Locate the cell with the specified text and output its (X, Y) center coordinate. 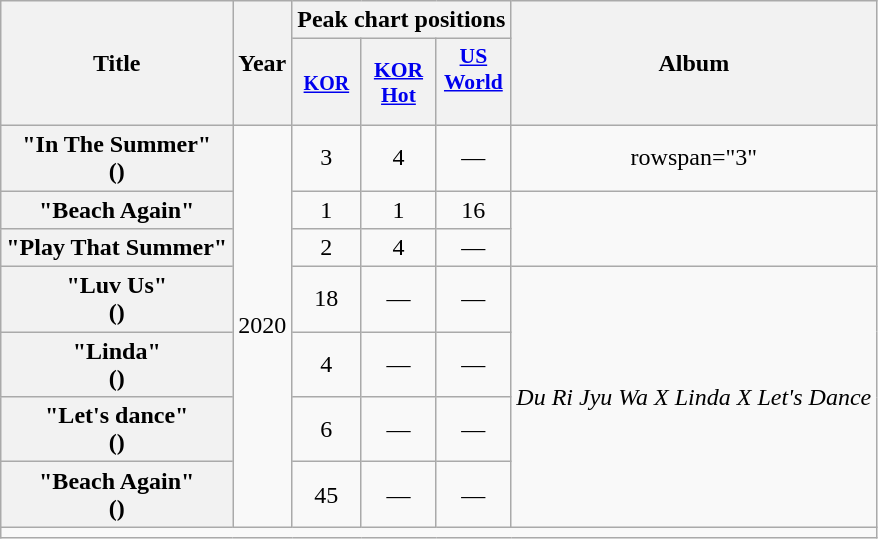
45 (326, 494)
"Luv Us" () (117, 300)
Peak chart positions (402, 20)
"Let's dance" () (117, 430)
Du Ri Jyu Wa X Linda X Let's Dance (694, 397)
18 (326, 300)
"Beach Again" () (117, 494)
Year (262, 64)
Title (117, 64)
US World (474, 82)
"Play That Summer" (117, 248)
Album (694, 64)
"Linda"() (117, 364)
6 (326, 430)
2 (326, 248)
KOR (326, 82)
2020 (262, 326)
KORHot (398, 82)
16 (474, 209)
rowspan="3" (694, 158)
"In The Summer" () (117, 158)
"Beach Again" (117, 209)
3 (326, 158)
